Provide the [x, y] coordinate of the cell's center where the given text is located.  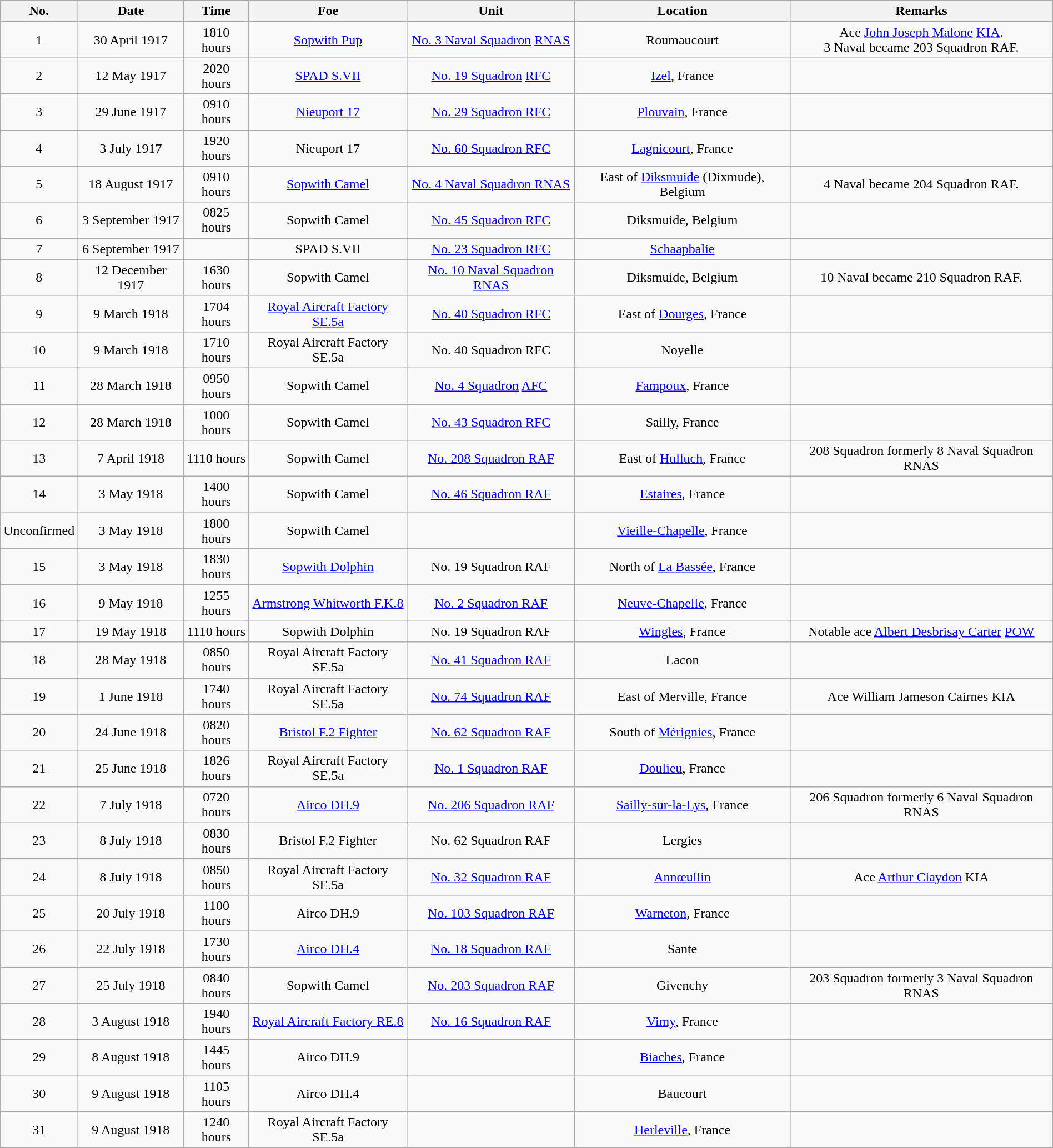
No. 203 Squadron RAF [491, 985]
18 [39, 660]
East of Merville, France [683, 696]
Ace Arthur Claydon KIA [921, 876]
3 August 1918 [131, 1022]
1 June 1918 [131, 696]
2020 hours [217, 76]
No. 2 Squadron RAF [491, 603]
1810 hours [217, 40]
28 May 1918 [131, 660]
Biaches, France [683, 1057]
Ace John Joseph Malone KIA.3 Naval became 203 Squadron RAF. [921, 40]
Baucourt [683, 1094]
15 [39, 567]
Foe [328, 11]
3 July 1917 [131, 148]
Plouvain, France [683, 112]
Date [131, 11]
7 April 1918 [131, 459]
No. 18 Squadron RAF [491, 949]
No. 4 Squadron AFC [491, 385]
Givenchy [683, 985]
1710 hours [217, 350]
Vieille-Chapelle, France [683, 531]
Vimy, France [683, 1022]
1100 hours [217, 913]
No. 16 Squadron RAF [491, 1022]
21 [39, 769]
24 [39, 876]
No. 3 Naval Squadron RNAS [491, 40]
Herleville, France [683, 1130]
10 Naval became 210 Squadron RAF. [921, 278]
29 [39, 1057]
4 [39, 148]
1704 hours [217, 313]
1240 hours [217, 1130]
No. 60 Squadron RFC [491, 148]
7 July 1918 [131, 804]
1730 hours [217, 949]
No. 19 Squadron RFC [491, 76]
13 [39, 459]
12 [39, 422]
3 [39, 112]
30 [39, 1094]
0720 hours [217, 804]
12 December 1917 [131, 278]
Remarks [921, 11]
Location [683, 11]
12 May 1917 [131, 76]
206 Squadron formerly 6 Naval Squadron RNAS [921, 804]
Unit [491, 11]
27 [39, 985]
No. 45 Squadron RFC [491, 220]
North of La Bassée, France [683, 567]
No. 32 Squadron RAF [491, 876]
22 July 1918 [131, 949]
28 [39, 1022]
31 [39, 1130]
25 July 1918 [131, 985]
Neuve-Chapelle, France [683, 603]
No. 23 Squadron RFC [491, 249]
5 [39, 184]
25 June 1918 [131, 769]
Armstrong Whitworth F.K.8 [328, 603]
Estaires, France [683, 494]
1400 hours [217, 494]
17 [39, 631]
1445 hours [217, 1057]
9 May 1918 [131, 603]
Annœullin [683, 876]
No. 103 Squadron RAF [491, 913]
Schaapbalie [683, 249]
26 [39, 949]
0825 hours [217, 220]
Izel, France [683, 76]
20 July 1918 [131, 913]
Roumaucourt [683, 40]
4 Naval became 204 Squadron RAF. [921, 184]
Royal Aircraft Factory RE.8 [328, 1022]
Unconfirmed [39, 531]
East of Diksmuide (Dixmude), Belgium [683, 184]
Sailly-sur-la-Lys, France [683, 804]
Lergies [683, 841]
Lacon [683, 660]
25 [39, 913]
Sailly, France [683, 422]
0840 hours [217, 985]
1105 hours [217, 1094]
1630 hours [217, 278]
South of Mérignies, France [683, 732]
29 June 1917 [131, 112]
8 August 1918 [131, 1057]
Notable ace Albert Desbrisay Carter POW [921, 631]
No. 46 Squadron RAF [491, 494]
11 [39, 385]
19 May 1918 [131, 631]
20 [39, 732]
1800 hours [217, 531]
1 [39, 40]
24 June 1918 [131, 732]
Fampoux, France [683, 385]
6 September 1917 [131, 249]
East of Dourges, France [683, 313]
16 [39, 603]
Time [217, 11]
Doulieu, France [683, 769]
No. 4 Naval Squadron RNAS [491, 184]
0950 hours [217, 385]
30 April 1917 [131, 40]
1740 hours [217, 696]
No. 208 Squadron RAF [491, 459]
9 [39, 313]
Noyelle [683, 350]
Sopwith Pup [328, 40]
3 September 1917 [131, 220]
14 [39, 494]
1940 hours [217, 1022]
No. 29 Squadron RFC [491, 112]
18 August 1917 [131, 184]
1826 hours [217, 769]
203 Squadron formerly 3 Naval Squadron RNAS [921, 985]
208 Squadron formerly 8 Naval Squadron RNAS [921, 459]
1830 hours [217, 567]
No. 1 Squadron RAF [491, 769]
1920 hours [217, 148]
22 [39, 804]
1000 hours [217, 422]
No. 43 Squadron RFC [491, 422]
No. 206 Squadron RAF [491, 804]
East of Hulluch, France [683, 459]
23 [39, 841]
Sante [683, 949]
Ace William Jameson Cairnes KIA [921, 696]
No. 74 Squadron RAF [491, 696]
Warneton, France [683, 913]
19 [39, 696]
Wingles, France [683, 631]
1255 hours [217, 603]
6 [39, 220]
Lagnicourt, France [683, 148]
No. 10 Naval Squadron RNAS [491, 278]
10 [39, 350]
2 [39, 76]
No. [39, 11]
7 [39, 249]
0830 hours [217, 841]
No. 41 Squadron RAF [491, 660]
8 [39, 278]
0820 hours [217, 732]
